Capture the cell that displays the provided text and extract its (X, Y) central coordinate. 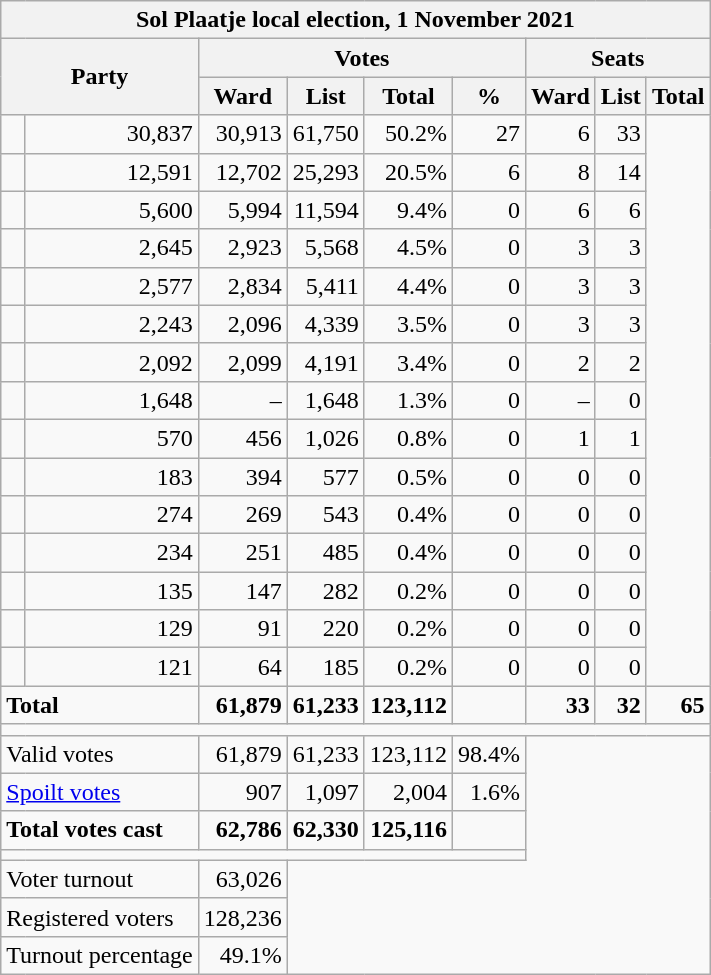
183 (112, 477)
234 (112, 553)
Voter turnout (100, 879)
128,236 (242, 917)
121 (112, 667)
14 (620, 172)
1,026 (326, 438)
2,092 (112, 362)
394 (242, 477)
543 (326, 515)
27 (490, 134)
8 (561, 172)
9.4% (408, 210)
2,099 (242, 362)
63,026 (242, 879)
185 (326, 667)
65 (678, 705)
2,243 (112, 324)
25,293 (326, 172)
147 (242, 591)
Votes (362, 58)
64 (242, 667)
50.2% (408, 134)
456 (242, 438)
98.4% (490, 754)
2,923 (242, 248)
Party (100, 77)
0.5% (408, 477)
% (490, 96)
2,645 (112, 248)
251 (242, 553)
49.1% (242, 955)
30,913 (242, 134)
3.5% (408, 324)
570 (112, 438)
5,600 (112, 210)
3.4% (408, 362)
577 (326, 477)
Valid votes (100, 754)
Registered voters (100, 917)
5,411 (326, 286)
5,994 (242, 210)
91 (242, 629)
61,750 (326, 134)
282 (326, 591)
220 (326, 629)
1,097 (326, 792)
274 (112, 515)
4.5% (408, 248)
Total votes cast (100, 830)
1.6% (490, 792)
125,116 (408, 830)
Sol Plaatje local election, 1 November 2021 (356, 20)
30,837 (112, 134)
11,594 (326, 210)
907 (242, 792)
2,834 (242, 286)
62,330 (326, 830)
12,702 (242, 172)
32 (620, 705)
0.8% (408, 438)
2,004 (408, 792)
62,786 (242, 830)
2,096 (242, 324)
129 (112, 629)
12,591 (112, 172)
485 (326, 553)
2,577 (112, 286)
20.5% (408, 172)
5,568 (326, 248)
4.4% (408, 286)
Seats (618, 58)
1.3% (408, 400)
4,339 (326, 324)
269 (242, 515)
4,191 (326, 362)
Turnout percentage (100, 955)
135 (112, 591)
Spoilt votes (100, 792)
